Return (X, Y) of the center of cell containing provided text 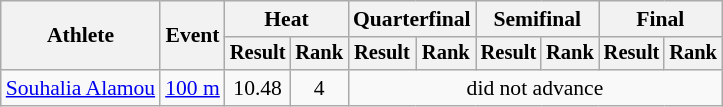
did not advance (535, 88)
Semifinal (538, 19)
4 (319, 88)
Event (192, 36)
Souhalia Alamou (80, 88)
100 m (192, 88)
Heat (286, 19)
Quarterfinal (412, 19)
Athlete (80, 36)
Final (660, 19)
10.48 (258, 88)
